Return the (x, y) coordinate for the center point of the cell that contains the specified text.  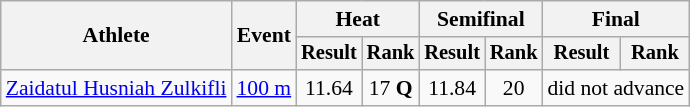
11.64 (329, 88)
Final (616, 19)
did not advance (616, 88)
17 Q (391, 88)
100 m (264, 88)
20 (514, 88)
Heat (358, 19)
11.84 (452, 88)
Zaidatul Husniah Zulkifli (116, 88)
Athlete (116, 36)
Semifinal (480, 19)
Event (264, 36)
